Extract the [x, y] coordinate from the center of the cell holding the provided text.  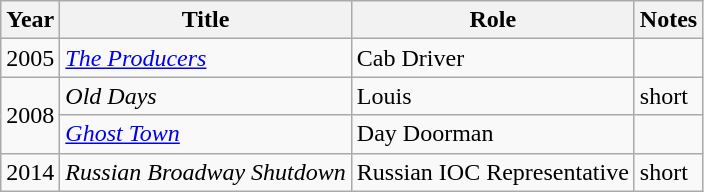
Ghost Town [206, 134]
Russian IOC Representative [492, 172]
Title [206, 20]
Role [492, 20]
2014 [30, 172]
Cab Driver [492, 58]
Louis [492, 96]
Russian Broadway Shutdown [206, 172]
Year [30, 20]
Notes [668, 20]
2005 [30, 58]
Old Days [206, 96]
2008 [30, 115]
Day Doorman [492, 134]
The Producers [206, 58]
